Identify which cell holds the provided text, then report its (X, Y) central coordinate. 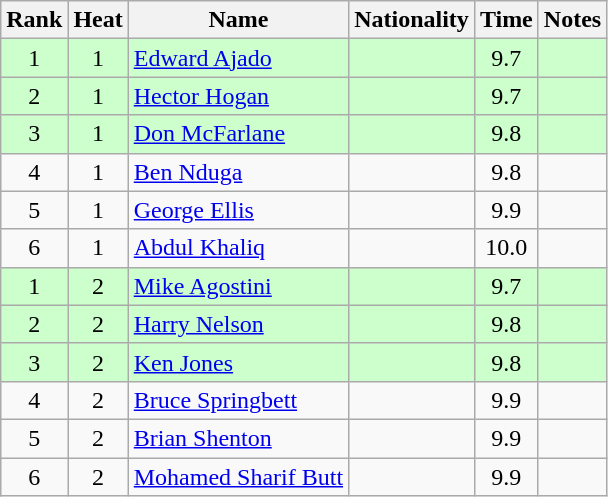
George Ellis (238, 210)
Heat (98, 20)
Harry Nelson (238, 324)
Don McFarlane (238, 134)
Brian Shenton (238, 438)
Edward Ajado (238, 58)
Hector Hogan (238, 96)
Ben Nduga (238, 172)
10.0 (506, 248)
Ken Jones (238, 362)
Rank (34, 20)
Abdul Khaliq (238, 248)
Nationality (412, 20)
Bruce Springbett (238, 400)
Time (506, 20)
Name (238, 20)
Notes (572, 20)
Mohamed Sharif Butt (238, 477)
Mike Agostini (238, 286)
